Find where the given text appears and provide that cell's center as [x, y] coordinate. 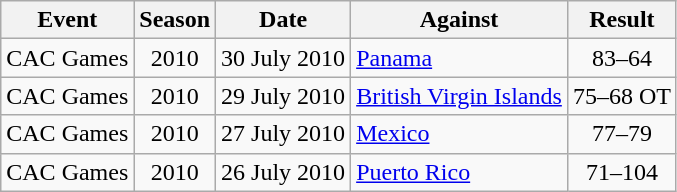
83–64 [622, 58]
27 July 2010 [284, 134]
26 July 2010 [284, 172]
Date [284, 20]
Event [68, 20]
75–68 OT [622, 96]
Puerto Rico [460, 172]
British Virgin Islands [460, 96]
77–79 [622, 134]
Against [460, 20]
Result [622, 20]
71–104 [622, 172]
29 July 2010 [284, 96]
30 July 2010 [284, 58]
Season [175, 20]
Panama [460, 58]
Mexico [460, 134]
